Capture the cell that displays the provided text and extract its (X, Y) central coordinate. 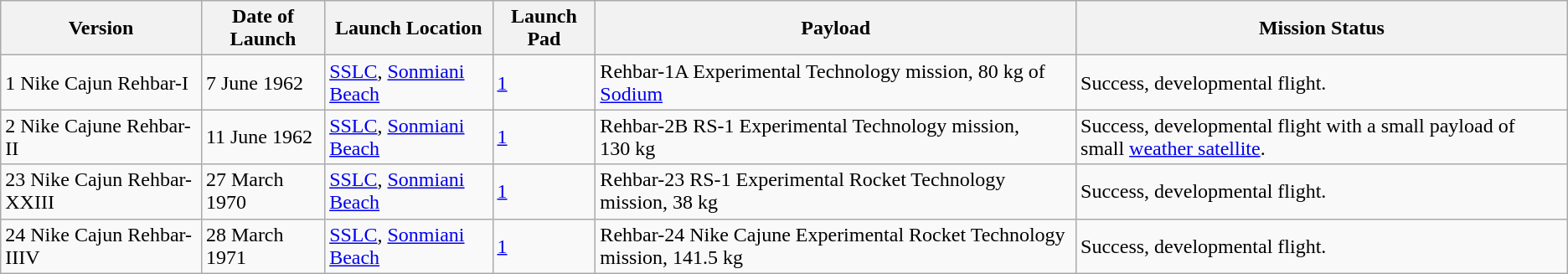
Rehbar-23 RS-1 Experimental Rocket Technology mission, 38 kg (836, 191)
Mission Status (1322, 28)
11 June 1962 (263, 137)
Success, developmental flight with a small payload of small weather satellite. (1322, 137)
7 June 1962 (263, 82)
23 Nike Cajun Rehbar- XXIII (101, 191)
27 March 1970 (263, 191)
Rehbar-1A Experimental Technology mission, 80 kg of Sodium (836, 82)
Date of Launch (263, 28)
Launch Pad (544, 28)
24 Nike Cajun Rehbar- IIIV (101, 246)
28 March 1971 (263, 246)
Rehbar-2B RS-1 Experimental Technology mission, 130 kg (836, 137)
2 Nike Cajune Rehbar-II (101, 137)
Launch Location (409, 28)
1 Nike Cajun Rehbar-I (101, 82)
Version (101, 28)
Payload (836, 28)
Rehbar-24 Nike Cajune Experimental Rocket Technology mission, 141.5 kg (836, 246)
